Capture the cell that displays the provided text and extract its (x, y) central coordinate. 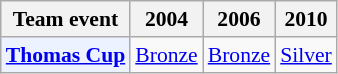
Team event (66, 19)
2004 (166, 19)
2010 (306, 19)
Thomas Cup (66, 55)
Silver (306, 55)
2006 (239, 19)
